Return the (X, Y) coordinate for the center point of the cell that contains the specified text.  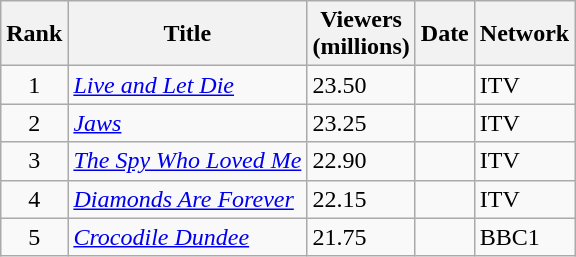
23.50 (361, 85)
BBC1 (524, 237)
22.90 (361, 161)
3 (34, 161)
2 (34, 123)
21.75 (361, 237)
5 (34, 237)
22.15 (361, 199)
Diamonds Are Forever (188, 199)
23.25 (361, 123)
Jaws (188, 123)
Crocodile Dundee (188, 237)
Network (524, 34)
The Spy Who Loved Me (188, 161)
Viewers (millions) (361, 34)
Live and Let Die (188, 85)
Title (188, 34)
Rank (34, 34)
4 (34, 199)
1 (34, 85)
Date (444, 34)
